Return the (x, y) coordinate for the center point of the cell that contains the specified text.  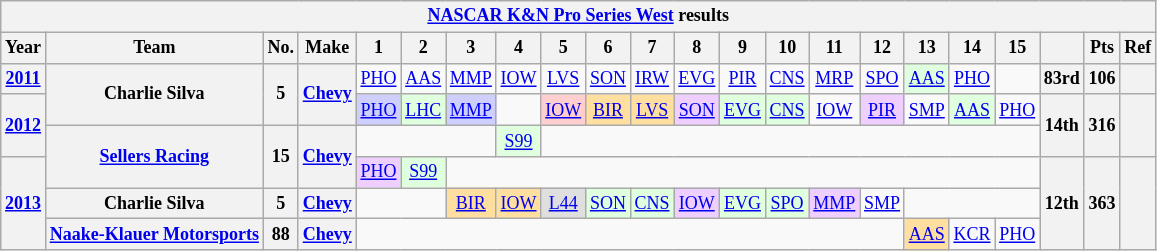
14 (972, 48)
No. (280, 48)
83rd (1062, 78)
Pts (1102, 48)
Sellers Racing (154, 156)
8 (697, 48)
9 (743, 48)
88 (280, 234)
2 (424, 48)
MRP (834, 78)
Team (154, 48)
LHC (424, 110)
10 (787, 48)
2013 (24, 204)
6 (608, 48)
Make (327, 48)
12th (1062, 204)
Naake-Klauer Motorsports (154, 234)
L44 (564, 204)
3 (472, 48)
1 (378, 48)
2012 (24, 125)
NASCAR K&N Pro Series West results (578, 16)
11 (834, 48)
Year (24, 48)
IRW (652, 78)
Ref (1138, 48)
13 (926, 48)
KCR (972, 234)
363 (1102, 204)
106 (1102, 78)
14th (1062, 125)
2011 (24, 78)
7 (652, 48)
316 (1102, 125)
12 (882, 48)
4 (518, 48)
